Capture the cell that displays the provided text and extract its (x, y) central coordinate. 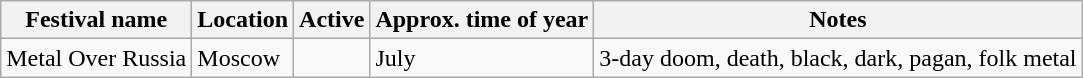
Active (332, 20)
Notes (838, 20)
3-day doom, death, black, dark, pagan, folk metal (838, 58)
Metal Over Russia (96, 58)
Moscow (243, 58)
Approx. time of year (482, 20)
Festival name (96, 20)
Location (243, 20)
July (482, 58)
